Output the (X, Y) coordinate of the center of the cell containing the given text.  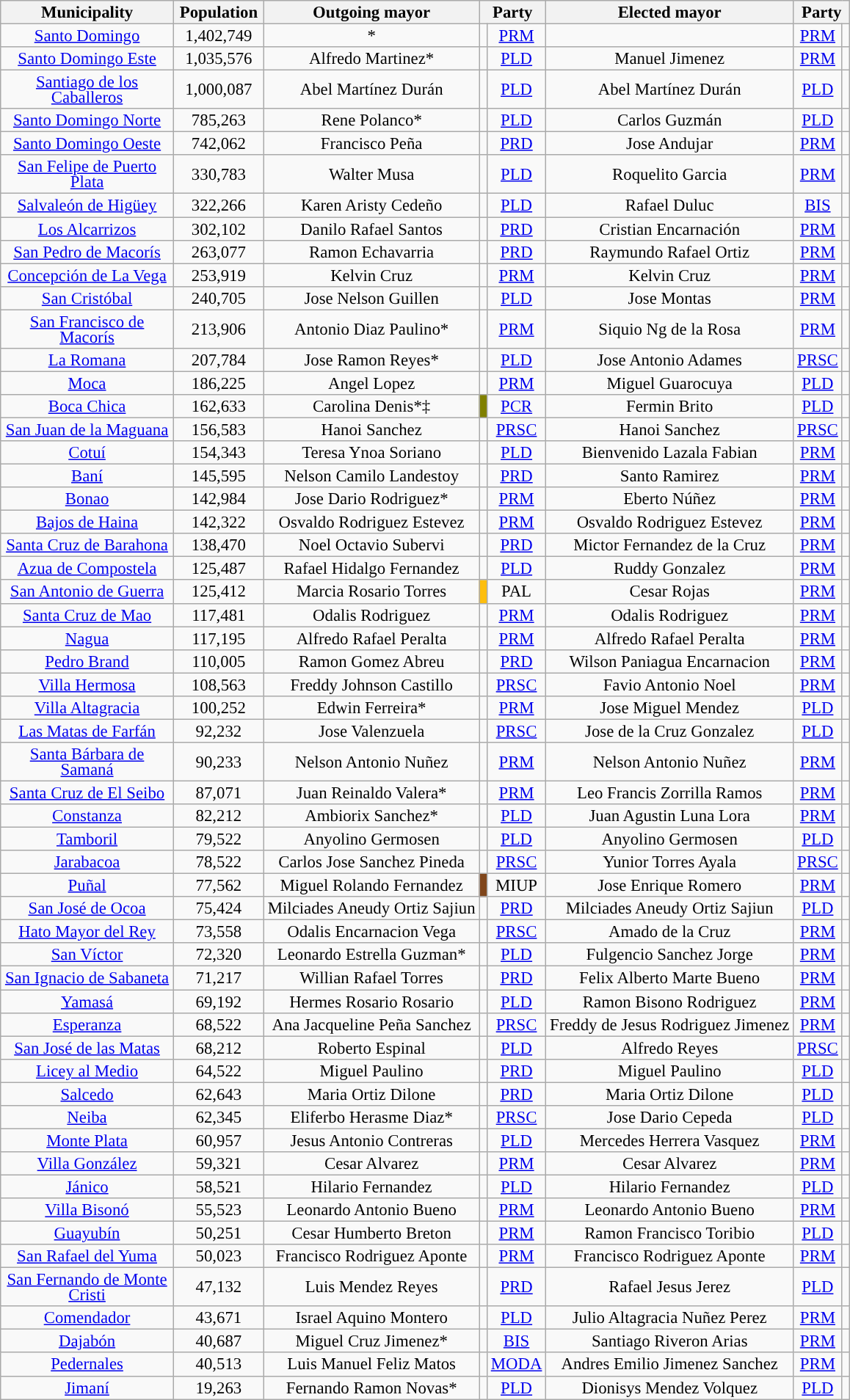
San José de Ocoa (87, 908)
Comendador (87, 1318)
San Ignacio de Sabaneta (87, 978)
82,212 (219, 816)
Azua de Compostela (87, 569)
Jánico (87, 1186)
Esperanza (87, 1024)
Luis Manuel Feliz Matos (371, 1365)
90,233 (219, 762)
240,705 (219, 298)
58,521 (219, 1186)
Santiago de los Caballeros (87, 90)
87,071 (219, 792)
Rafael Duluc (669, 205)
207,784 (219, 360)
742,062 (219, 144)
MIUP (516, 886)
Guayubín (87, 1233)
Dajabón (87, 1341)
Las Matas de Farfán (87, 731)
Willian Rafael Torres (371, 978)
Favio Antonio Noel (669, 685)
Raymundo Rafael Ortiz (669, 252)
Moca (87, 383)
59,321 (219, 1164)
Edwin Ferreira* (371, 708)
Cristian Encarnación (669, 229)
Juan Reinaldo Valera* (371, 792)
Nelson Camilo Landestoy (371, 476)
Rafael Jesus Jerez (669, 1287)
302,102 (219, 229)
Jose de la Cruz Gonzalez (669, 731)
19,263 (219, 1388)
Santiago Riveron Arias (669, 1341)
MODA (516, 1365)
Concepción de La Vega (87, 275)
Santo Ramirez (669, 476)
Israel Aquino Montero (371, 1318)
Constanza (87, 816)
156,583 (219, 429)
1,000,087 (219, 90)
Hato Mayor del Rey (87, 932)
San Juan de la Maguana (87, 429)
Santa Cruz de Barahona (87, 545)
Ramon Francisco Toribio (669, 1233)
71,217 (219, 978)
Carlos Jose Sanchez Pineda (371, 862)
Boca Chica (87, 406)
Cesar Rojas (669, 592)
Santa Cruz de Mao (87, 615)
Teresa Ynoa Soriano (371, 453)
Jose Dario Cepeda (669, 1118)
Yamasá (87, 1002)
Francisco Peña (371, 144)
San Francisco de Macorís (87, 329)
40,513 (219, 1365)
100,252 (219, 708)
Dionisys Mendez Volquez (669, 1388)
PCR (516, 406)
Cotuí (87, 453)
Antonio Diaz Paulino* (371, 329)
Licey al Medio (87, 1071)
San Antonio de Guerra (87, 592)
Jose Enrique Romero (669, 886)
125,487 (219, 569)
Tamboril (87, 839)
142,322 (219, 522)
Luis Mendez Reyes (371, 1287)
Bonao (87, 499)
69,192 (219, 1002)
Baní (87, 476)
Neiba (87, 1118)
San Felipe de Puerto Plata (87, 175)
PAL (516, 592)
Karen Aristy Cedeño (371, 205)
Santo Domingo Este (87, 59)
Villa Bisonó (87, 1210)
73,558 (219, 932)
Miguel Rolando Fernandez (371, 886)
Leo Francis Zorrilla Ramos (669, 792)
Monte Plata (87, 1140)
117,481 (219, 615)
Alfredo Martinez* (371, 59)
Amado de la Cruz (669, 932)
Fulgencio Sanchez Jorge (669, 955)
Marcia Rosario Torres (371, 592)
Pedro Brand (87, 661)
Angel Lopez (371, 383)
Ana Jacqueline Peña Sanchez (371, 1024)
Ramon Gomez Abreu (371, 661)
Santo Domingo Norte (87, 120)
110,005 (219, 661)
Freddy de Jesus Rodriguez Jimenez (669, 1024)
Jose Miguel Mendez (669, 708)
Santo Domingo (87, 36)
Jose Antonio Adames (669, 360)
263,077 (219, 252)
Population (219, 12)
64,522 (219, 1071)
Noel Octavio Subervi (371, 545)
Wilson Paniagua Encarnacion (669, 661)
Salcedo (87, 1094)
San José de las Matas (87, 1048)
Miguel Cruz Jimenez* (371, 1341)
Santa Bárbara de Samaná (87, 762)
Siquio Ng de la Rosa (669, 329)
Nagua (87, 638)
47,132 (219, 1287)
79,522 (219, 839)
Eberto Núñez (669, 499)
145,595 (219, 476)
Leonardo Estrella Guzman* (371, 955)
Roberto Espinal (371, 1048)
68,522 (219, 1024)
Julio Altagracia Nuñez Perez (669, 1318)
117,195 (219, 638)
Elected mayor (669, 12)
50,023 (219, 1256)
Villa González (87, 1164)
Fernando Ramon Novas* (371, 1388)
Manuel Jimenez (669, 59)
Andres Emilio Jimenez Sanchez (669, 1365)
78,522 (219, 862)
1,035,576 (219, 59)
San Pedro de Macorís (87, 252)
Jose Andujar (669, 144)
154,343 (219, 453)
Walter Musa (371, 175)
San Víctor (87, 955)
Roquelito Garcia (669, 175)
Rene Polanco* (371, 120)
60,957 (219, 1140)
253,919 (219, 275)
Rafael Hidalgo Fernandez (371, 569)
Jose Montas (669, 298)
75,424 (219, 908)
Villa Hermosa (87, 685)
Puñal (87, 886)
77,562 (219, 886)
330,783 (219, 175)
Villa Altagracia (87, 708)
Eliferbo Herasme Diaz* (371, 1118)
Pedernales (87, 1365)
Santo Domingo Oeste (87, 144)
62,345 (219, 1118)
138,470 (219, 545)
Cesar Humberto Breton (371, 1233)
Juan Agustin Luna Lora (669, 816)
72,320 (219, 955)
Alfredo Reyes (669, 1048)
Jose Ramon Reyes* (371, 360)
322,266 (219, 205)
Ruddy Gonzalez (669, 569)
San Cristóbal (87, 298)
Los Alcarrizos (87, 229)
Jesus Antonio Contreras (371, 1140)
125,412 (219, 592)
1,402,749 (219, 36)
Miguel Guarocuya (669, 383)
785,263 (219, 120)
Bajos de Haina (87, 522)
Ambiorix Sanchez* (371, 816)
108,563 (219, 685)
Mictor Fernandez de la Cruz (669, 545)
142,984 (219, 499)
Carlos Guzmán (669, 120)
Yunior Torres Ayala (669, 862)
162,633 (219, 406)
Carolina Denis*‡ (371, 406)
92,232 (219, 731)
* (371, 36)
Fermin Brito (669, 406)
Municipality (87, 12)
Jose Valenzuela (371, 731)
Felix Alberto Marte Bueno (669, 978)
Santa Cruz de El Seibo (87, 792)
La Romana (87, 360)
40,687 (219, 1341)
186,225 (219, 383)
Jimaní (87, 1388)
Danilo Rafael Santos (371, 229)
213,906 (219, 329)
Jarabacoa (87, 862)
Salvaleón de Higüey (87, 205)
43,671 (219, 1318)
Hermes Rosario Rosario (371, 1002)
Outgoing mayor (371, 12)
Ramon Echavarria (371, 252)
Ramon Bisono Rodriguez (669, 1002)
62,643 (219, 1094)
Freddy Johnson Castillo (371, 685)
68,212 (219, 1048)
San Rafael del Yuma (87, 1256)
Bienvenido Lazala Fabian (669, 453)
Jose Dario Rodriguez* (371, 499)
Odalis Encarnacion Vega (371, 932)
Mercedes Herrera Vasquez (669, 1140)
Jose Nelson Guillen (371, 298)
55,523 (219, 1210)
50,251 (219, 1233)
San Fernando de Monte Cristi (87, 1287)
